From the cell containing the given text, extract its center point as (X, Y) coordinate. 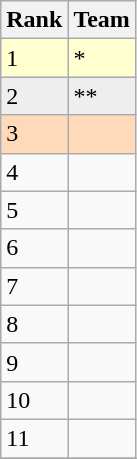
4 (34, 172)
Team (102, 20)
11 (34, 438)
3 (34, 134)
10 (34, 400)
2 (34, 96)
* (102, 58)
5 (34, 210)
8 (34, 324)
9 (34, 362)
** (102, 96)
1 (34, 58)
7 (34, 286)
6 (34, 248)
Rank (34, 20)
